Identify which cell holds the provided text, then report its [x, y] central coordinate. 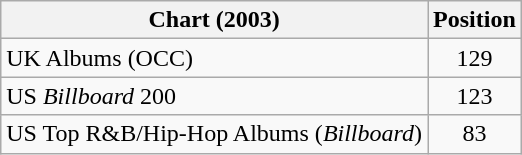
129 [475, 58]
83 [475, 134]
UK Albums (OCC) [214, 58]
Chart (2003) [214, 20]
123 [475, 96]
US Top R&B/Hip-Hop Albums (Billboard) [214, 134]
US Billboard 200 [214, 96]
Position [475, 20]
